Determine the [X, Y] coordinate at the center of the cell enclosing the given text.  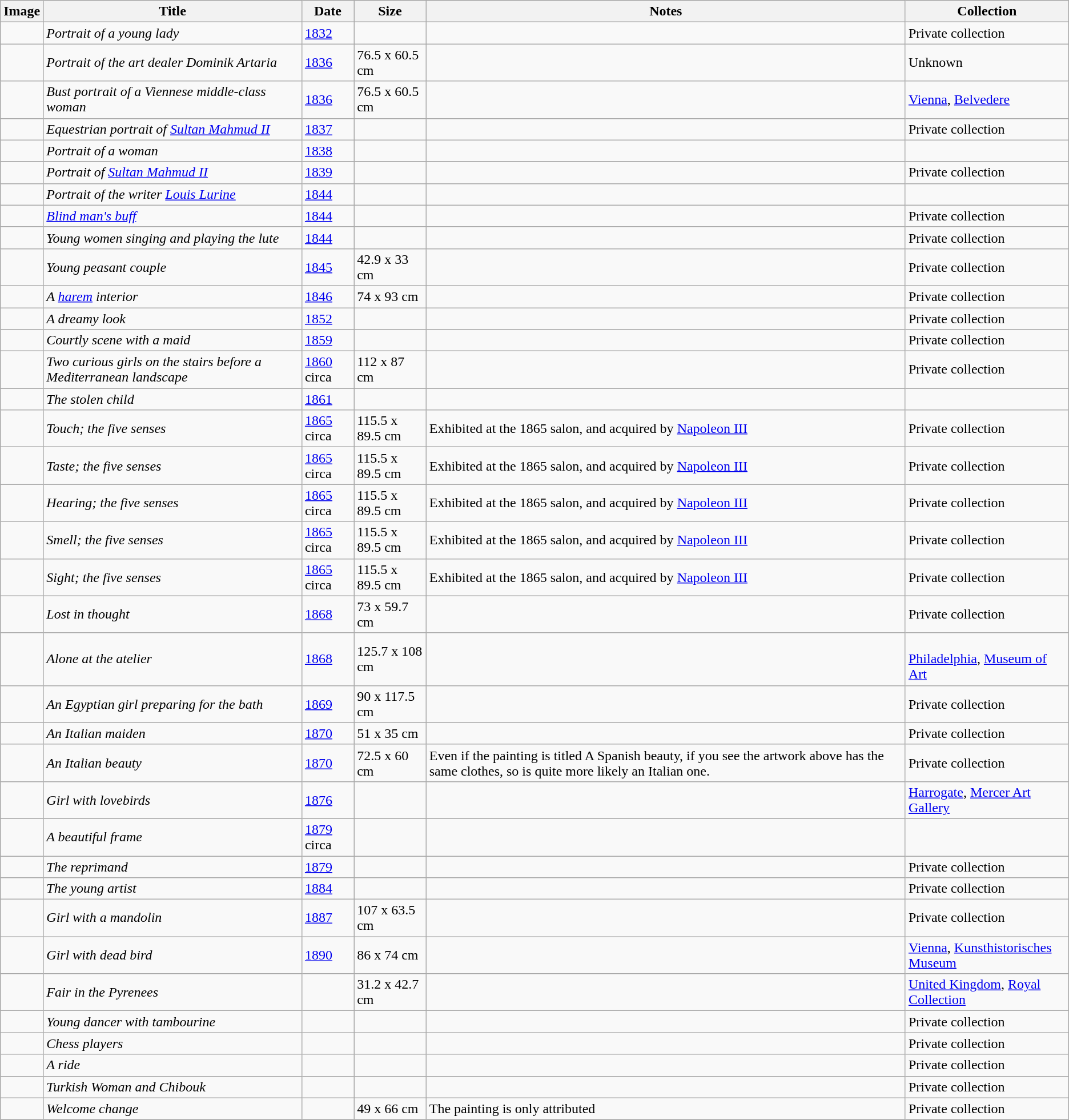
1845 [328, 267]
125.7 x 108 cm [391, 659]
1861 [328, 399]
1884 [328, 889]
1839 [328, 172]
Two curious girls on the stairs before a Mediterranean landscape [172, 370]
Young peasant couple [172, 267]
The reprimand [172, 866]
1832 [328, 33]
Portrait of a woman [172, 151]
31.2 x 42.7 cm [391, 993]
1879 [328, 866]
Harrogate, Mercer Art Gallery [987, 800]
Size [391, 11]
51 x 35 cm [391, 733]
Image [22, 11]
Smell; the five senses [172, 540]
1837 [328, 129]
1887 [328, 918]
Even if the painting is titled A Spanish beauty, if you see the artwork above has the same clothes, so is quite more likely an Italian one. [666, 763]
Young dancer with tambourine [172, 1022]
Lost in thought [172, 615]
90 x 117.5 cm [391, 704]
Turkish Woman and Chibouk [172, 1087]
1846 [328, 296]
Taste; the five senses [172, 466]
49 x 66 cm [391, 1109]
The painting is only attributed [666, 1109]
Courtly scene with a maid [172, 340]
1869 [328, 704]
Young women singing and playing the lute [172, 238]
Equestrian portrait of Sultan Mahmud II [172, 129]
The stolen child [172, 399]
Bust portrait of a Viennese middle-class woman [172, 99]
1890 [328, 955]
Chess players [172, 1043]
A ride [172, 1065]
74 x 93 cm [391, 296]
Hearing; the five senses [172, 503]
United Kingdom, Royal Collection [987, 993]
Date [328, 11]
1852 [328, 318]
An Italian beauty [172, 763]
Notes [666, 11]
Portrait of a young lady [172, 33]
Welcome change [172, 1109]
Girl with lovebirds [172, 800]
The young artist [172, 889]
1859 [328, 340]
A beautiful frame [172, 837]
Portrait of the writer Louis Lurine [172, 194]
Vienna, Belvedere [987, 99]
112 x 87 cm [391, 370]
Blind man's buff [172, 216]
Fair in the Pyrenees [172, 993]
1860 circa [328, 370]
A harem interior [172, 296]
Philadelphia, Museum of Art [987, 659]
86 x 74 cm [391, 955]
Alone at the atelier [172, 659]
Unknown [987, 63]
Title [172, 11]
73 x 59.7 cm [391, 615]
1879 circa [328, 837]
Girl with dead bird [172, 955]
An Egyptian girl preparing for the bath [172, 704]
Girl with a mandolin [172, 918]
Touch; the five senses [172, 428]
42.9 x 33 cm [391, 267]
Portrait of the art dealer Dominik Artaria [172, 63]
Sight; the five senses [172, 577]
107 x 63.5 cm [391, 918]
A dreamy look [172, 318]
1838 [328, 151]
1876 [328, 800]
Portrait of Sultan Mahmud II [172, 172]
An Italian maiden [172, 733]
Vienna, Kunsthistorisches Museum [987, 955]
Collection [987, 11]
72.5 x 60 cm [391, 763]
